Locate the cell with the specified text and output its [x, y] center coordinate. 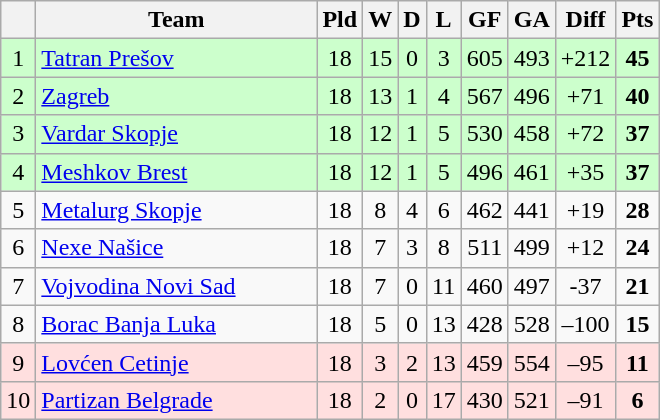
10 [18, 400]
Vojvodina Novi Sad [176, 286]
567 [484, 96]
28 [638, 210]
428 [484, 324]
530 [484, 134]
Partizan Belgrade [176, 400]
441 [532, 210]
Pld [340, 20]
Zagreb [176, 96]
Team [176, 20]
Nexe Našice [176, 248]
458 [532, 134]
+12 [586, 248]
+71 [586, 96]
17 [444, 400]
-37 [586, 286]
–95 [586, 362]
459 [484, 362]
528 [532, 324]
L [444, 20]
Lovćen Cetinje [176, 362]
+212 [586, 58]
+19 [586, 210]
Borac Banja Luka [176, 324]
–91 [586, 400]
+72 [586, 134]
430 [484, 400]
497 [532, 286]
521 [532, 400]
462 [484, 210]
–100 [586, 324]
460 [484, 286]
Meshkov Brest [176, 172]
W [380, 20]
511 [484, 248]
D [412, 20]
493 [532, 58]
461 [532, 172]
45 [638, 58]
Tatran Prešov [176, 58]
+35 [586, 172]
Diff [586, 20]
40 [638, 96]
GA [532, 20]
605 [484, 58]
Metalurg Skopje [176, 210]
Pts [638, 20]
Vardar Skopje [176, 134]
21 [638, 286]
9 [18, 362]
GF [484, 20]
554 [532, 362]
499 [532, 248]
24 [638, 248]
